Pinpoint the cell where the given text exists, returning its [X, Y] midpoint coordinate. 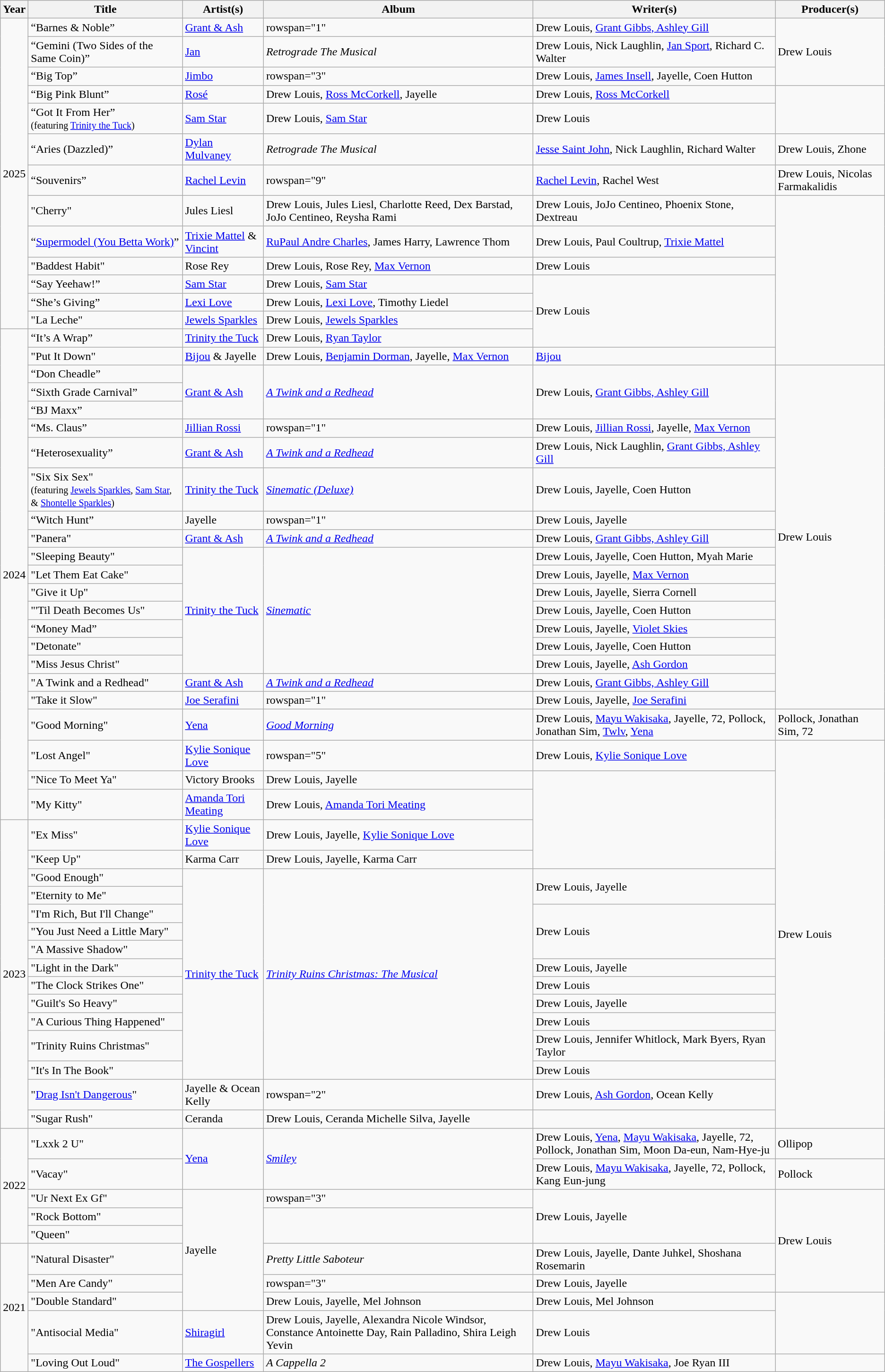
Dylan Mulvaney [223, 149]
Rachel Levin [223, 180]
Drew Louis, Ross McCorkell, Jayelle [398, 94]
"Take it Slow" [105, 700]
“Souvenirs” [105, 180]
"It's In The Book" [105, 1070]
Bijou & Jayelle [223, 356]
Jesse Saint John, Nick Laughlin, Richard Walter [654, 149]
2024 [14, 574]
Sinematic (Deluxe) [398, 489]
Drew Louis, Ross McCorkell [654, 94]
Drew Louis, Jayelle, Karma Carr [398, 859]
rowspan="5" [398, 756]
Drew Louis, Amanda Tori Meating [398, 804]
Drew Louis, Jewels Sparkles [398, 320]
“Big Top” [105, 76]
2025 [14, 174]
"Keep Up" [105, 859]
Drew Louis, Jayelle, Alexandra Nicole Windsor, Constance Antoinette Day, Rain Palladino, Shira Leigh Yevin [398, 1332]
Title [105, 9]
"Double Standard" [105, 1301]
Karma Carr [223, 859]
"The Clock Strikes One" [105, 986]
RuPaul Andre Charles, James Harry, Lawrence Thom [398, 241]
Rachel Levin, Rachel West [654, 180]
"Lxxk 2 U" [105, 1144]
Drew Louis, Ash Gordon, Ocean Kelly [654, 1094]
Drew Louis, Zhone [830, 149]
rowspan="2" [398, 1094]
Bijou [654, 356]
Drew Louis, Nick Laughlin, Jan Sport, Richard C. Walter [654, 52]
"You Just Need a Little Mary" [105, 931]
"Trinity Ruins Christmas" [105, 1046]
Drew Louis, Jayelle, Mel Johnson [398, 1301]
Pollock [830, 1174]
Drew Louis, Mayu Wakisaka, Jayelle, 72, Pollock, Kang Eun-jung [654, 1174]
Pollock, Jonathan Sim, 72 [830, 725]
"Sugar Rush" [105, 1119]
"Antisocial Media" [105, 1332]
"Eternity to Me" [105, 895]
Lexi Love [223, 302]
“Heterosexuality” [105, 452]
"Ur Next Ex Gf" [105, 1198]
2021 [14, 1307]
Drew Louis, Jayelle, Sierra Cornell [654, 592]
"A Twink and a Redhead" [105, 682]
"A Curious Thing Happened" [105, 1022]
Year [14, 9]
"Panera" [105, 538]
2023 [14, 974]
Trinity Ruins Christmas: The Musical [398, 974]
“She’s Giving” [105, 302]
Drew Louis, Jillian Rossi, Jayelle, Max Vernon [654, 428]
Drew Louis, Lexi Love, Timothy Liedel [398, 302]
"Baddest Habit" [105, 266]
Drew Louis, Jayelle, Dante Juhkel, Shoshana Rosemarin [654, 1259]
"A Massive Shadow" [105, 949]
Shiragirl [223, 1332]
Jules Liesl [223, 211]
A Cappella 2 [398, 1363]
"Queen" [105, 1234]
"Nice To Meet Ya" [105, 780]
Amanda Tori Meating [223, 804]
Drew Louis, Nick Laughlin, Grant Gibbs, Ashley Gill [654, 452]
Jan [223, 52]
"Vacay" [105, 1174]
Drew Louis, Jennifer Whitlock, Mark Byers, Ryan Taylor [654, 1046]
"Six Six Sex"(featuring Jewels Sparkles, Sam Star, & Shontelle Sparkles) [105, 489]
Drew Louis, Jules Liesl, Charlotte Reed, Dex Barstad, JoJo Centineo, Reysha Rami [398, 211]
"Rock Bottom" [105, 1216]
"Lost Angel" [105, 756]
“Witch Hunt” [105, 520]
"Give it Up" [105, 592]
Drew Louis, Jayelle, Max Vernon [654, 574]
"Sleeping Beauty" [105, 556]
Pretty Little Saboteur [398, 1259]
"Men Are Candy" [105, 1283]
Drew Louis, Yena, Mayu Wakisaka, Jayelle, 72, Pollock, Jonathan Sim, Moon Da-eun, Nam-Hye-ju [654, 1144]
"La Leche" [105, 320]
Victory Brooks [223, 780]
"Light in the Dark" [105, 967]
"Let Them Eat Cake" [105, 574]
"Miss Jesus Christ" [105, 664]
Ceranda [223, 1119]
"Loving Out Loud" [105, 1363]
Drew Louis, Jayelle, Kylie Sonique Love [398, 835]
“Ms. Claus” [105, 428]
“Supermodel (You Betta Work)” [105, 241]
Artist(s) [223, 9]
“Big Pink Blunt” [105, 94]
“BJ Maxx” [105, 410]
Drew Louis, Ceranda Michelle Silva, Jayelle [398, 1119]
"I'm Rich, But I'll Change" [105, 913]
"Ex Miss" [105, 835]
“Say Yeehaw!” [105, 284]
Drew Louis, Jayelle, Joe Serafini [654, 700]
“Money Mad” [105, 629]
"Drag Isn't Dangerous" [105, 1094]
"'Til Death Becomes Us" [105, 610]
Drew Louis, Jayelle, Coen Hutton, Myah Marie [654, 556]
"Put It Down" [105, 356]
Drew Louis, Jayelle, Ash Gordon [654, 664]
Drew Louis, Kylie Sonique Love [654, 756]
“Got It From Her” (featuring Trinity the Tuck) [105, 118]
Drew Louis, Jayelle, Violet Skies [654, 629]
Smiley [398, 1159]
Drew Louis, Mel Johnson [654, 1301]
“Gemini (Two Sides of the Same Coin)” [105, 52]
"Good Enough" [105, 877]
Rosé [223, 94]
Sinematic [398, 610]
Jayelle & Ocean Kelly [223, 1094]
"My Kitty" [105, 804]
Drew Louis, Nicolas Farmakalidis [830, 180]
2022 [14, 1186]
"Natural Disaster" [105, 1259]
Jimbo [223, 76]
“Barnes & Noble” [105, 27]
Joe Serafini [223, 700]
Drew Louis, JoJo Centineo, Phoenix Stone, Dextreau [654, 211]
Producer(s) [830, 9]
“It’s A Wrap” [105, 338]
Drew Louis, Paul Coultrup, Trixie Mattel [654, 241]
“Sixth Grade Carnival” [105, 392]
Drew Louis, Ryan Taylor [398, 338]
Drew Louis, Benjamin Dorman, Jayelle, Max Vernon [398, 356]
"Guilt's So Heavy" [105, 1004]
"Cherry" [105, 211]
“Don Cheadle” [105, 374]
Drew Louis, Mayu Wakisaka, Jayelle, 72, Pollock, Jonathan Sim, Twlv, Yena [654, 725]
“Aries (Dazzled)” [105, 149]
Jewels Sparkles [223, 320]
Writer(s) [654, 9]
Trixie Mattel & Vincint [223, 241]
Good Morning [398, 725]
Drew Louis, Rose Rey, Max Vernon [398, 266]
"Good Morning" [105, 725]
Drew Louis, James Insell, Jayelle, Coen Hutton [654, 76]
The Gospellers [223, 1363]
rowspan="9" [398, 180]
Drew Louis, Mayu Wakisaka, Joe Ryan III [654, 1363]
Jillian Rossi [223, 428]
Ollipop [830, 1144]
Album [398, 9]
"Detonate" [105, 647]
Rose Rey [223, 266]
